For the text-containing cell, return its midpoint in [x, y] coordinate format. 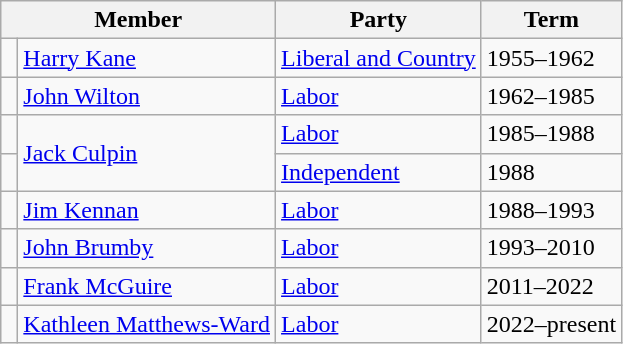
John Wilton [147, 96]
2011–2022 [551, 286]
Jack Culpin [147, 153]
Liberal and Country [379, 58]
John Brumby [147, 248]
1993–2010 [551, 248]
Member [138, 20]
1985–1988 [551, 134]
Jim Kennan [147, 210]
Frank McGuire [147, 286]
Independent [379, 172]
1962–1985 [551, 96]
1988 [551, 172]
1988–1993 [551, 210]
Kathleen Matthews-Ward [147, 324]
1955–1962 [551, 58]
Harry Kane [147, 58]
Party [379, 20]
2022–present [551, 324]
Term [551, 20]
